Output the [x, y] coordinate of the center of the cell containing the given text.  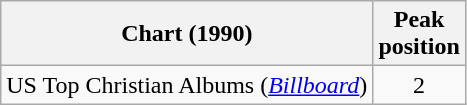
Chart (1990) [187, 34]
Peakposition [419, 34]
US Top Christian Albums (Billboard) [187, 85]
2 [419, 85]
